Search for the cell housing the specified text and yield its [x, y] center coordinate. 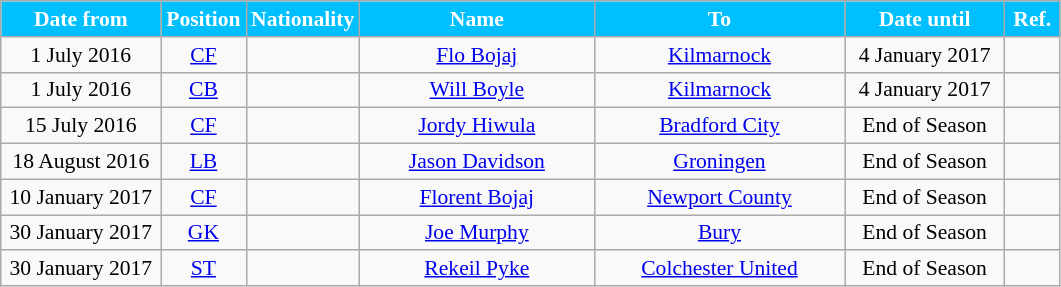
Ref. [1032, 19]
Colchester United [719, 269]
10 January 2017 [81, 197]
Florent Bojaj [476, 197]
15 July 2016 [81, 126]
Jordy Hiwula [476, 126]
GK [204, 233]
Jason Davidson [476, 162]
Name [476, 19]
To [719, 19]
Groningen [719, 162]
Position [204, 19]
Joe Murphy [476, 233]
Will Boyle [476, 90]
Bradford City [719, 126]
LB [204, 162]
18 August 2016 [81, 162]
Date from [81, 19]
Date until [925, 19]
Flo Bojaj [476, 55]
ST [204, 269]
Nationality [302, 19]
Bury [719, 233]
Rekeil Pyke [476, 269]
CB [204, 90]
Newport County [719, 197]
